Capture the cell that displays the provided text and extract its (X, Y) central coordinate. 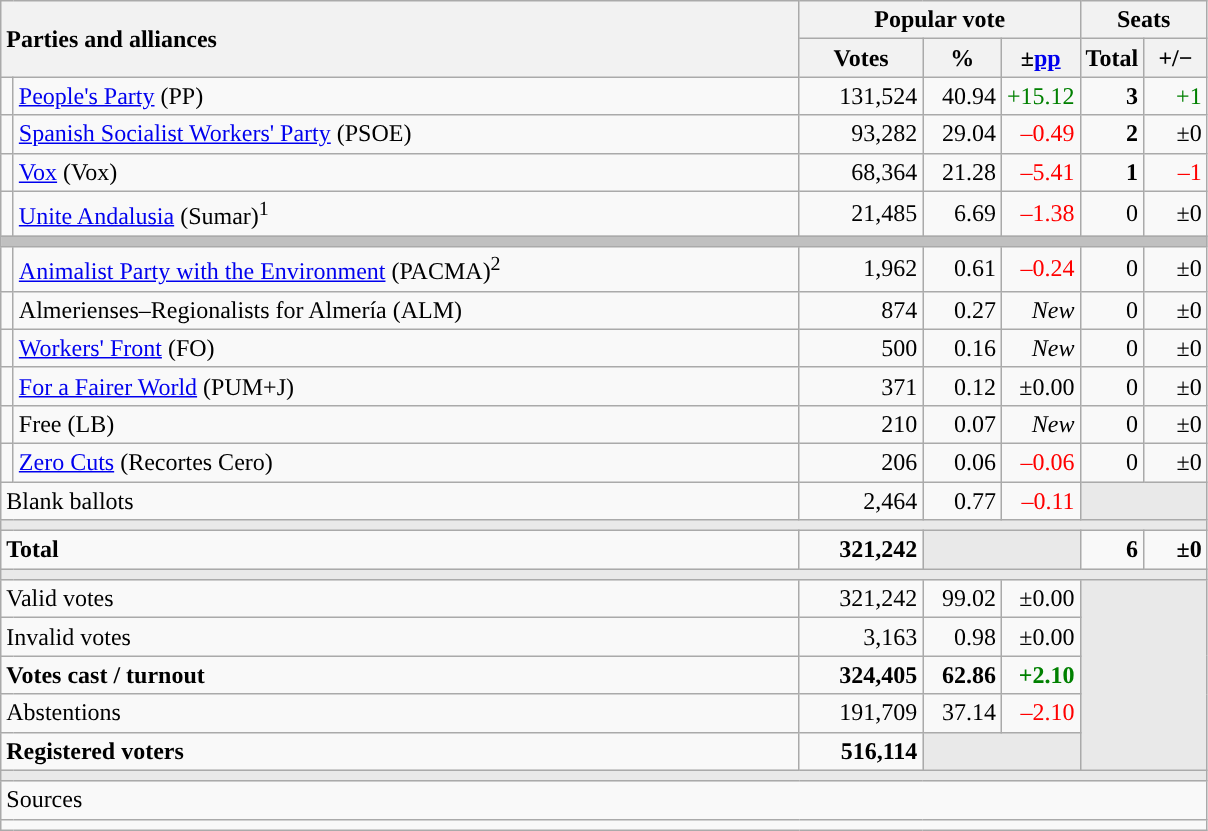
0.61 (962, 270)
People's Party (PP) (406, 96)
99.02 (962, 599)
–0.06 (1040, 462)
516,114 (861, 751)
–0.11 (1040, 501)
Sources (604, 800)
Zero Cuts (Recortes Cero) (406, 462)
–5.41 (1040, 172)
2,464 (861, 501)
–0.24 (1040, 270)
+/− (1176, 58)
500 (861, 348)
37.14 (962, 713)
–0.49 (1040, 134)
Almerienses–Regionalists for Almería (ALM) (406, 310)
Seats (1144, 20)
Parties and alliances (400, 39)
Animalist Party with the Environment (PACMA)2 (406, 270)
–1.38 (1040, 214)
21.28 (962, 172)
0.06 (962, 462)
210 (861, 424)
±pp (1040, 58)
Vox (Vox) (406, 172)
1,962 (861, 270)
Popular vote (940, 20)
Unite Andalusia (Sumar)1 (406, 214)
+2.10 (1040, 675)
68,364 (861, 172)
Valid votes (400, 599)
324,405 (861, 675)
21,485 (861, 214)
Free (LB) (406, 424)
Abstentions (400, 713)
62.86 (962, 675)
+15.12 (1040, 96)
191,709 (861, 713)
6.69 (962, 214)
% (962, 58)
1 (1112, 172)
–1 (1176, 172)
874 (861, 310)
+1 (1176, 96)
For a Fairer World (PUM+J) (406, 386)
29.04 (962, 134)
0.77 (962, 501)
Votes (861, 58)
0.16 (962, 348)
206 (861, 462)
131,524 (861, 96)
0.12 (962, 386)
Invalid votes (400, 637)
0.98 (962, 637)
6 (1112, 550)
Spanish Socialist Workers' Party (PSOE) (406, 134)
371 (861, 386)
3,163 (861, 637)
0.27 (962, 310)
40.94 (962, 96)
–2.10 (1040, 713)
Workers' Front (FO) (406, 348)
Registered voters (400, 751)
93,282 (861, 134)
0.07 (962, 424)
3 (1112, 96)
Votes cast / turnout (400, 675)
Blank ballots (400, 501)
2 (1112, 134)
